Determine the [x, y] coordinate at the center of the cell enclosing the given text.  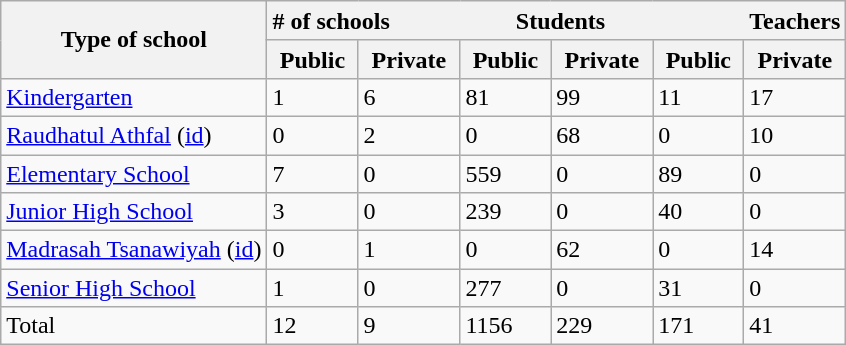
277 [506, 288]
17 [795, 97]
89 [698, 173]
81 [506, 97]
Junior High School [134, 212]
14 [795, 250]
Total [134, 326]
Senior High School [134, 288]
Raudhatul Athfal (id) [134, 135]
40 [698, 212]
99 [602, 97]
Type of school [134, 40]
Elementary School [134, 173]
239 [506, 212]
3 [312, 212]
10 [795, 135]
6 [409, 97]
# of schools⠀⠀⠀⠀⠀⠀⠀Students⠀⠀⠀⠀⠀⠀⠀⠀Teachers [556, 21]
9 [409, 326]
Madrasah Tsanawiyah (id) [134, 250]
559 [506, 173]
41 [795, 326]
12 [312, 326]
7 [312, 173]
229 [602, 326]
2 [409, 135]
11 [698, 97]
Kindergarten [134, 97]
68 [602, 135]
31 [698, 288]
1156 [506, 326]
62 [602, 250]
171 [698, 326]
